Search for the cell housing the specified text and yield its (x, y) center coordinate. 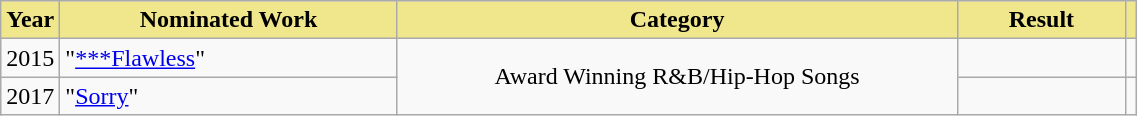
Year (30, 20)
Nominated Work (228, 20)
Award Winning R&B/Hip-Hop Songs (677, 77)
Result (1042, 20)
"***Flawless" (228, 58)
"Sorry" (228, 96)
2015 (30, 58)
Category (677, 20)
2017 (30, 96)
